Return the [X, Y] coordinate for the center point of the cell that contains the specified text.  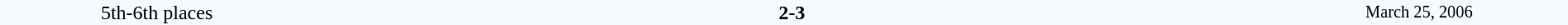
2-3 [791, 12]
March 25, 2006 [1419, 12]
5th-6th places [157, 12]
